For the text-containing cell, return its midpoint in (X, Y) coordinate format. 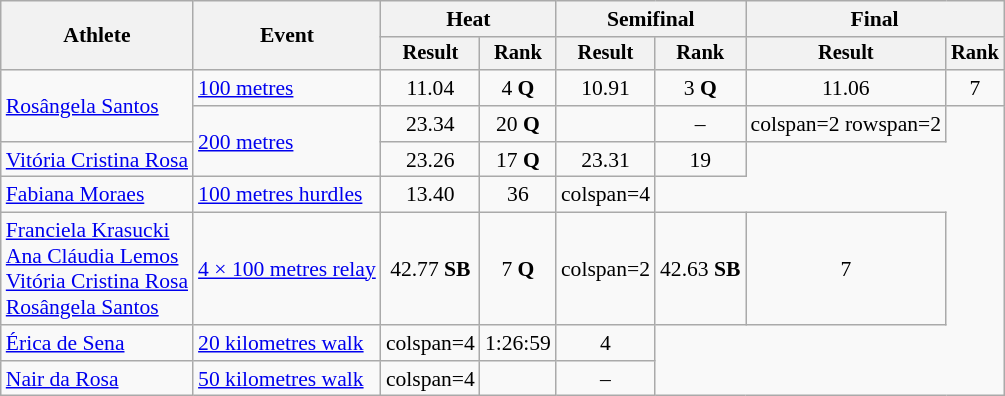
10.91 (606, 88)
36 (518, 195)
Franciela KrasuckiAna Cláudia LemosVitória Cristina RosaRosângela Santos (97, 269)
23.34 (430, 124)
Final (875, 19)
Athlete (97, 36)
19 (700, 160)
20 kilometres walk (287, 343)
Heat (468, 19)
Rosângela Santos (97, 106)
100 metres (287, 88)
4 Q (518, 88)
42.63 SB (700, 269)
200 metres (287, 142)
– (700, 124)
17 Q (518, 160)
1:26:59 (518, 343)
colspan=2 (606, 269)
23.26 (430, 160)
100 metres hurdles (287, 195)
42.77 SB (430, 269)
11.04 (430, 88)
Event (287, 36)
20 Q (518, 124)
colspan=2 rowspan=2 (846, 124)
Semifinal (651, 19)
Fabiana Moraes (97, 195)
Vitória Cristina Rosa (97, 160)
11.06 (846, 88)
3 Q (700, 88)
23.31 (606, 160)
13.40 (430, 195)
Érica de Sena (97, 343)
7 Q (518, 269)
4 (606, 343)
4 × 100 metres relay (287, 269)
